Return [X, Y] of the center of cell containing provided text 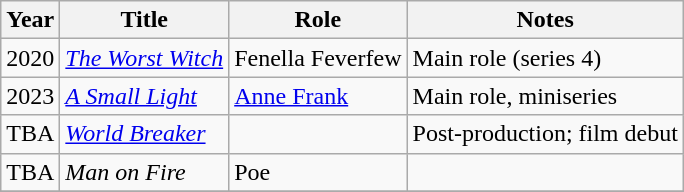
2020 [30, 58]
World Breaker [144, 134]
Main role (series 4) [545, 58]
Title [144, 20]
A Small Light [144, 96]
Man on Fire [144, 172]
Post-production; film debut [545, 134]
Year [30, 20]
The Worst Witch [144, 58]
Notes [545, 20]
Anne Frank [318, 96]
2023 [30, 96]
Fenella Feverfew [318, 58]
Poe [318, 172]
Role [318, 20]
Main role, miniseries [545, 96]
